Extract the (X, Y) coordinate from the center of the cell holding the provided text.  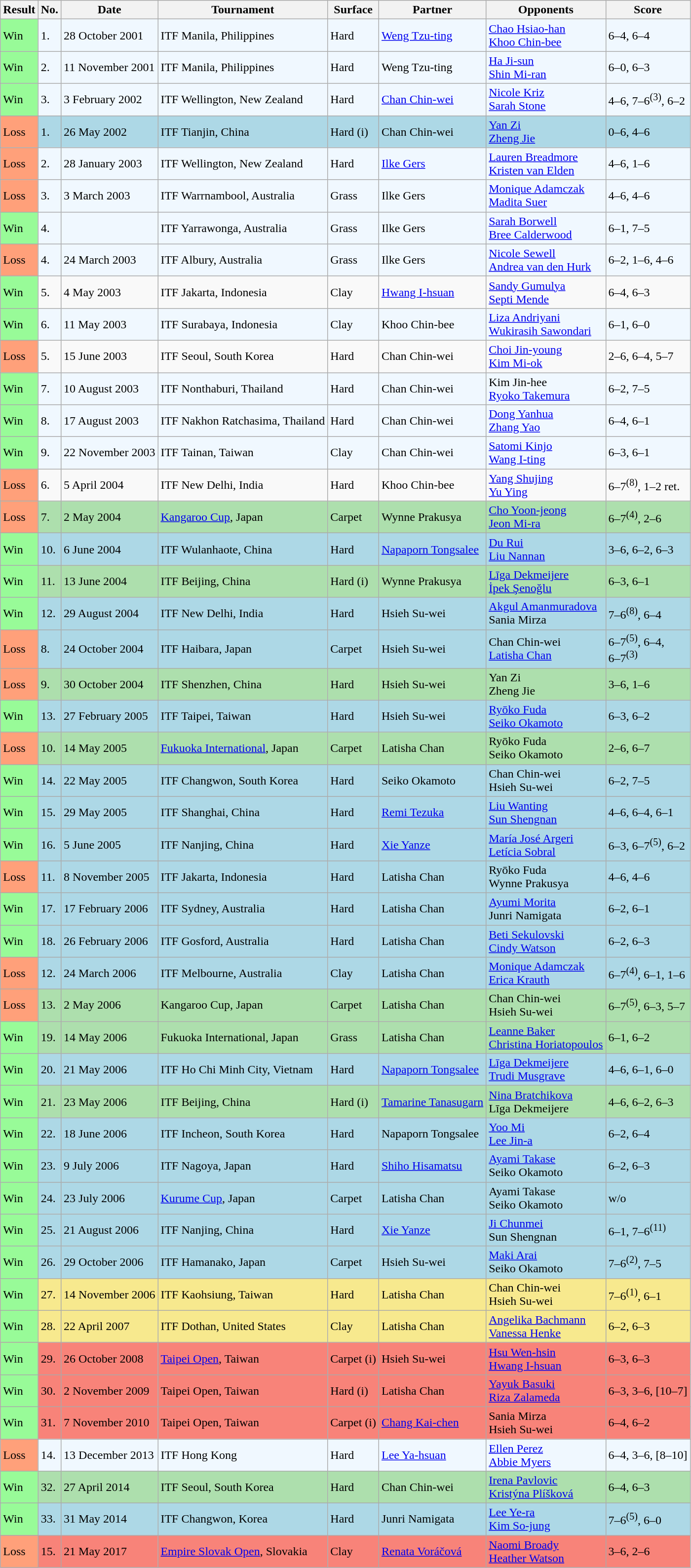
ITF Nakhon Ratchasima, Thailand (243, 421)
5 June 2005 (110, 844)
7–6(1), 6–1 (648, 1294)
28. (49, 1326)
6–1, 6–0 (648, 324)
ITF Warrnambool, Australia (243, 196)
11 November 2001 (110, 67)
7–6(2), 7–5 (648, 1262)
18. (49, 941)
6–2, 1–6, 4–6 (648, 260)
Kim Jin-hee Ryoko Takemura (546, 388)
14 November 2006 (110, 1294)
ITF Shenzhen, China (243, 684)
4–6, 6–1, 6–0 (648, 1069)
Date (110, 10)
ITF Changwon, South Korea (243, 780)
0–6, 4–6 (648, 131)
26. (49, 1262)
Seiko Okamoto (432, 780)
6–7(4), 2–6 (648, 517)
Score (648, 10)
3–6, 6–2, 6–3 (648, 549)
Opponents (546, 10)
Nicole Kriz Sarah Stone (546, 100)
31 May 2014 (110, 1520)
Satomi Kinjo Wang I-ting (546, 453)
6–7(5), 6–3, 5–7 (648, 1005)
6–4, 6–1 (648, 421)
Kurume Cup, Japan (243, 1198)
Cho Yoon-jeong Jeon Mi-ra (546, 517)
7–6(5), 6–0 (648, 1520)
31. (49, 1423)
2–6, 6–4, 5–7 (648, 356)
32. (49, 1487)
2 May 2006 (110, 1005)
2 May 2004 (110, 517)
6–7(5), 6–4, 6–7(3) (648, 649)
22. (49, 1134)
27 April 2014 (110, 1487)
6–1, 7–6(11) (648, 1230)
13 June 2004 (110, 582)
Akgul Amanmuradova Sania Mirza (546, 613)
19. (49, 1038)
ITF Dothan, United States (243, 1326)
ITF Melbourne, Australia (243, 974)
Irena Pavlovic Kristýna Plíšková (546, 1487)
ITF Tianjin, China (243, 131)
ITF Albury, Australia (243, 260)
3 March 2003 (110, 196)
María José Argeri Letícia Sobral (546, 844)
6–2, 6–4 (648, 1134)
4–6, 7–6(3), 6–2 (648, 100)
ITF Tainan, Taiwan (243, 453)
6–0, 6–3 (648, 67)
29 May 2005 (110, 813)
24 October 2004 (110, 649)
29. (49, 1359)
15 June 2003 (110, 356)
ITF Gosford, Australia (243, 941)
11 May 2003 (110, 324)
Sandy Gumulya Septi Mende (546, 292)
27 February 2005 (110, 716)
Ryōko Fuda Wynne Prakusya (546, 877)
17. (49, 908)
6–1, 6–2 (648, 1038)
24 March 2003 (110, 260)
6–2, 6–1 (648, 908)
22 April 2007 (110, 1326)
7 November 2010 (110, 1423)
24. (49, 1198)
Līga Dekmeijere Trudi Musgrave (546, 1069)
9 July 2006 (110, 1166)
Du Rui Liu Nannan (546, 549)
23 July 2006 (110, 1198)
ITF Ho Chi Minh City, Vietnam (243, 1069)
27. (49, 1294)
No. (49, 10)
21 May 2017 (110, 1551)
Hsu Wen-hsin Hwang I-hsuan (546, 1359)
Chao Hsiao-han Khoo Chin-bee (546, 36)
Ha Ji-sun Shin Mi-ran (546, 67)
Lauren Breadmore Kristen van Elden (546, 164)
6–7(8), 1–2 ret. (648, 485)
ITF Changwon, Korea (243, 1520)
Result (19, 10)
ITF Kaohsiung, Taiwan (243, 1294)
4–6, 6–2, 6–3 (648, 1102)
21. (49, 1102)
Monique Adamczak Erica Krauth (546, 974)
6–4, 6–2 (648, 1423)
22 May 2005 (110, 780)
Liza Andriyani Wukirasih Sawondari (546, 324)
6–3, 3–6, [10–7] (648, 1390)
8 November 2005 (110, 877)
Maki Arai Seiko Okamoto (546, 1262)
Leanne Baker Christina Horiatopoulos (546, 1038)
29 October 2006 (110, 1262)
Ji Chunmei Sun Shengnan (546, 1230)
ITF Nonthaburi, Thailand (243, 388)
6–3, 6–3 (648, 1359)
14 May 2006 (110, 1038)
Naomi Broady Heather Watson (546, 1551)
Monique Adamczak Madita Suer (546, 196)
Remi Tezuka (432, 813)
6–3, 6–2 (648, 716)
Sania Mirza Hsieh Su-wei (546, 1423)
Yang Shujing Yu Ying (546, 485)
4–6, 6–4, 6–1 (648, 813)
3–6, 1–6 (648, 684)
22 November 2003 (110, 453)
ITF Hong Kong (243, 1455)
26 May 2002 (110, 131)
Junri Namigata (432, 1520)
28 October 2001 (110, 36)
Shiho Hisamatsu (432, 1166)
6 June 2004 (110, 549)
Ayumi Morita Junri Namigata (546, 908)
Tamarine Tanasugarn (432, 1102)
w/o (648, 1198)
25. (49, 1230)
Angelika Bachmann Vanessa Henke (546, 1326)
Ellen Perez Abbie Myers (546, 1455)
Līga Dekmeijere İpek Şenoğlu (546, 582)
Chan Chin-wei Latisha Chan (546, 649)
ITF Shanghai, China (243, 813)
18 June 2006 (110, 1134)
30. (49, 1390)
Partner (432, 10)
Tournament (243, 10)
Nicole Sewell Andrea van den Hurk (546, 260)
24 March 2006 (110, 974)
23. (49, 1166)
Nina Bratchikova Līga Dekmeijere (546, 1102)
6–3, 6–7(5), 6–2 (648, 844)
4 May 2003 (110, 292)
30 October 2004 (110, 684)
20. (49, 1069)
13 December 2013 (110, 1455)
Chang Kai-chen (432, 1423)
Lee Ye-ra Kim So-jung (546, 1520)
Surface (353, 10)
6–7(4), 6–1, 1–6 (648, 974)
Sarah Borwell Bree Calderwood (546, 228)
23 May 2006 (110, 1102)
ITF Wulanhaote, China (243, 549)
ITF Incheon, South Korea (243, 1134)
Empire Slovak Open, Slovakia (243, 1551)
Liu Wanting Sun Shengnan (546, 813)
ITF Hamanako, Japan (243, 1262)
16. (49, 844)
14 May 2005 (110, 748)
Yoo Mi Lee Jin-a (546, 1134)
Dong Yanhua Zhang Yao (546, 421)
17 February 2006 (110, 908)
17 August 2003 (110, 421)
Hwang I-hsuan (432, 292)
ITF Surabaya, Indonesia (243, 324)
6–4, 3–6, [8–10] (648, 1455)
Beti Sekulovski Cindy Watson (546, 941)
Choi Jin-young Kim Mi-ok (546, 356)
7–6(8), 6–4 (648, 613)
Renata Voráčová (432, 1551)
10 August 2003 (110, 388)
ITF Nagoya, Japan (243, 1166)
ITF Sydney, Australia (243, 908)
5 April 2004 (110, 485)
29 August 2004 (110, 613)
2–6, 6–7 (648, 748)
3 February 2002 (110, 100)
Lee Ya-hsuan (432, 1455)
2 November 2009 (110, 1390)
28 January 2003 (110, 164)
4–6, 1–6 (648, 164)
26 February 2006 (110, 941)
21 August 2006 (110, 1230)
ITF Taipei, Taiwan (243, 716)
26 October 2008 (110, 1359)
6–4, 6–4 (648, 36)
3–6, 2–6 (648, 1551)
6–1, 7–5 (648, 228)
ITF Haibara, Japan (243, 649)
Yayuk Basuki Riza Zalameda (546, 1390)
21 May 2006 (110, 1069)
ITF Yarrawonga, Australia (243, 228)
33. (49, 1520)
